Provide the [x, y] coordinate of the cell's center where the given text is located.  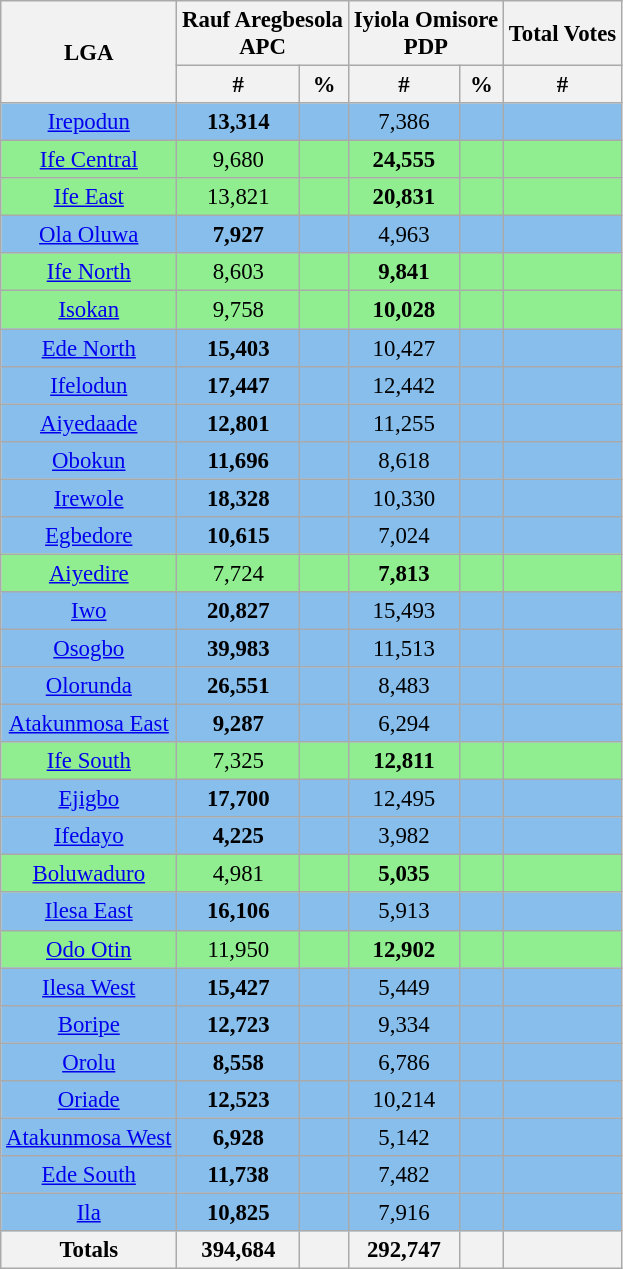
Ifelodun [89, 385]
Isokan [89, 310]
12,902 [404, 949]
8,603 [238, 273]
Obokun [89, 460]
9,334 [404, 1024]
Aiyedire [89, 573]
Total Votes [562, 34]
Irewole [89, 498]
5,035 [404, 874]
4,225 [238, 836]
6,928 [238, 1137]
17,447 [238, 385]
Osogbo [89, 648]
12,811 [404, 761]
Ifedayo [89, 836]
11,255 [404, 423]
26,551 [238, 686]
Atakunmosa West [89, 1137]
15,427 [238, 987]
3,982 [404, 836]
24,555 [404, 160]
9,841 [404, 273]
7,916 [404, 1212]
5,913 [404, 912]
Boripe [89, 1024]
17,700 [238, 799]
11,513 [404, 648]
11,950 [238, 949]
11,696 [238, 460]
Boluwaduro [89, 874]
10,825 [238, 1212]
18,328 [238, 498]
12,723 [238, 1024]
Ede South [89, 1175]
4,963 [404, 235]
7,724 [238, 573]
9,287 [238, 724]
8,558 [238, 1062]
13,314 [238, 122]
10,214 [404, 1100]
Orolu [89, 1062]
Ife South [89, 761]
12,801 [238, 423]
Ife Central [89, 160]
10,427 [404, 348]
8,618 [404, 460]
Totals [89, 1250]
Rauf AregbesolaAPC [263, 34]
12,442 [404, 385]
5,142 [404, 1137]
Atakunmosa East [89, 724]
Ife North [89, 273]
Irepodun [89, 122]
15,403 [238, 348]
16,106 [238, 912]
12,495 [404, 799]
Oriade [89, 1100]
Ola Oluwa [89, 235]
7,386 [404, 122]
20,827 [238, 611]
7,482 [404, 1175]
Aiyedaade [89, 423]
6,786 [404, 1062]
7,325 [238, 761]
13,821 [238, 197]
8,483 [404, 686]
7,024 [404, 536]
Ila [89, 1212]
15,493 [404, 611]
39,983 [238, 648]
9,680 [238, 160]
Iyiola OmisorePDP [426, 34]
6,294 [404, 724]
12,523 [238, 1100]
20,831 [404, 197]
10,330 [404, 498]
Iwo [89, 611]
7,813 [404, 573]
Ife East [89, 197]
7,927 [238, 235]
Egbedore [89, 536]
Ejigbo [89, 799]
292,747 [404, 1250]
Olorunda [89, 686]
394,684 [238, 1250]
LGA [89, 52]
Odo Otin [89, 949]
Ilesa East [89, 912]
4,981 [238, 874]
9,758 [238, 310]
10,028 [404, 310]
Ede North [89, 348]
Ilesa West [89, 987]
5,449 [404, 987]
11,738 [238, 1175]
10,615 [238, 536]
